Determine the [X, Y] coordinate at the center of the cell enclosing the given text.  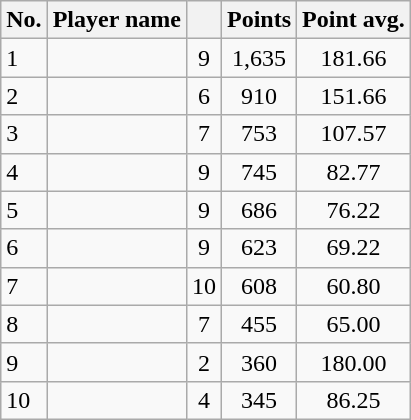
8 [24, 324]
5 [24, 210]
65.00 [354, 324]
745 [258, 172]
181.66 [354, 58]
Points [258, 20]
86.25 [354, 400]
3 [24, 134]
No. [24, 20]
1 [24, 58]
Player name [116, 20]
753 [258, 134]
608 [258, 286]
345 [258, 400]
107.57 [354, 134]
Point avg. [354, 20]
60.80 [354, 286]
455 [258, 324]
151.66 [354, 96]
69.22 [354, 248]
82.77 [354, 172]
686 [258, 210]
910 [258, 96]
180.00 [354, 362]
360 [258, 362]
76.22 [354, 210]
623 [258, 248]
1,635 [258, 58]
